Locate the cell with the specified text and output its (x, y) center coordinate. 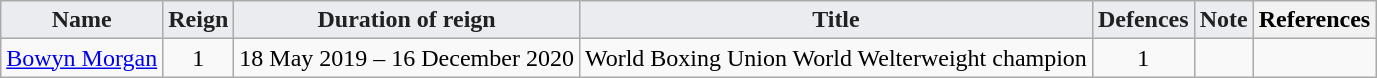
World Boxing Union World Welterweight champion (836, 58)
Reign (198, 20)
Duration of reign (407, 20)
Title (836, 20)
18 May 2019 – 16 December 2020 (407, 58)
Name (82, 20)
References (1314, 20)
Defences (1143, 20)
Bowyn Morgan (82, 58)
Note (1224, 20)
